Provide the [x, y] coordinate of the cell's center where the given text is located.  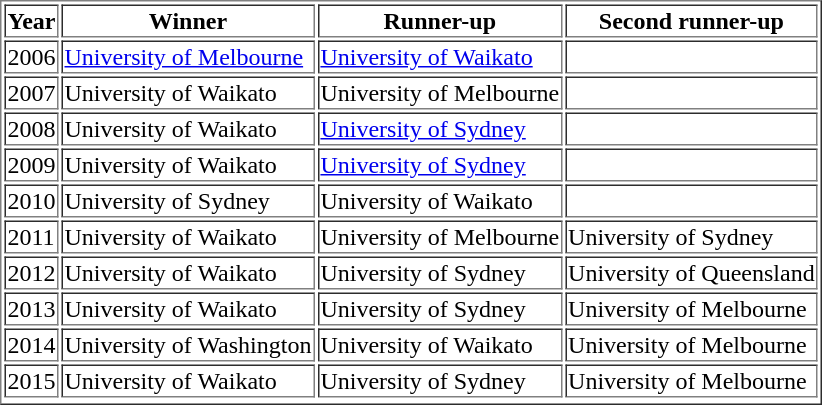
2012 [31, 272]
Year [31, 20]
Runner-up [440, 20]
2011 [31, 236]
University of Queensland [692, 272]
2013 [31, 308]
2008 [31, 128]
2007 [31, 92]
Winner [188, 20]
2014 [31, 344]
2010 [31, 200]
2015 [31, 380]
2009 [31, 164]
University of Washington [188, 344]
Second runner-up [692, 20]
2006 [31, 56]
